Provide the [x, y] coordinate of the cell's center where the given text is located.  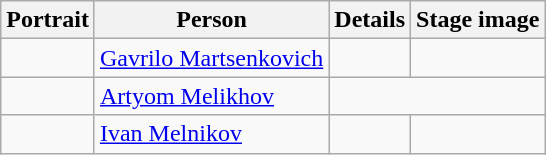
Gavrilo Martsenkovich [211, 58]
Portrait [48, 20]
Ivan Melnikov [211, 134]
Details [370, 20]
Artyom Melikhov [211, 96]
Person [211, 20]
Stage image [478, 20]
